Provide the (X, Y) coordinate of the cell's center where the given text is located.  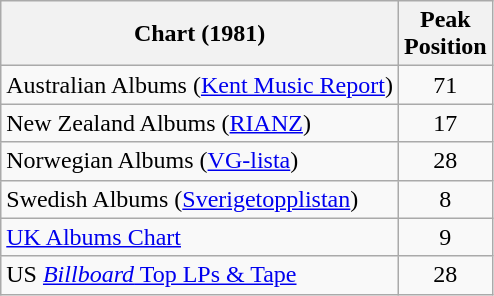
Chart (1981) (200, 34)
UK Albums Chart (200, 237)
US Billboard Top LPs & Tape (200, 275)
Australian Albums (Kent Music Report) (200, 85)
New Zealand Albums (RIANZ) (200, 123)
Swedish Albums (Sverigetopplistan) (200, 199)
71 (445, 85)
9 (445, 237)
Norwegian Albums (VG-lista) (200, 161)
PeakPosition (445, 34)
8 (445, 199)
17 (445, 123)
